Extract the [x, y] coordinate from the center of the cell holding the provided text.  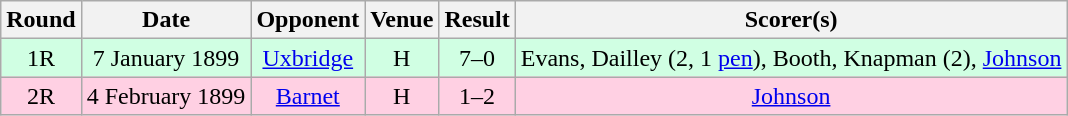
Scorer(s) [791, 20]
7–0 [477, 58]
Barnet [308, 96]
Venue [402, 20]
Date [166, 20]
Johnson [791, 96]
Result [477, 20]
1R [41, 58]
1–2 [477, 96]
2R [41, 96]
Uxbridge [308, 58]
Opponent [308, 20]
Evans, Dailley (2, 1 pen), Booth, Knapman (2), Johnson [791, 58]
7 January 1899 [166, 58]
Round [41, 20]
4 February 1899 [166, 96]
